Locate the cell with the specified text and output its (x, y) center coordinate. 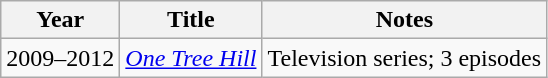
Title (191, 20)
Notes (404, 20)
2009–2012 (60, 58)
Television series; 3 episodes (404, 58)
Year (60, 20)
One Tree Hill (191, 58)
